Determine the [X, Y] coordinate at the center of the cell enclosing the given text.  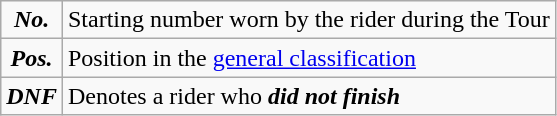
Position in the general classification [308, 58]
DNF [32, 96]
Denotes a rider who did not finish [308, 96]
Starting number worn by the rider during the Tour [308, 20]
No. [32, 20]
Pos. [32, 58]
